Return [X, Y] of the center of cell containing provided text 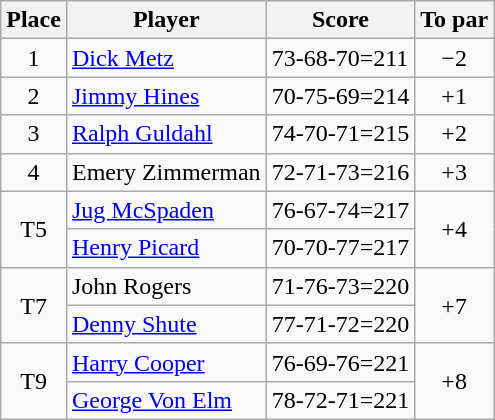
78-72-71=221 [340, 400]
Jug McSpaden [166, 210]
+3 [454, 172]
70-70-77=217 [340, 248]
To par [454, 20]
72-71-73=216 [340, 172]
73-68-70=211 [340, 58]
Player [166, 20]
Jimmy Hines [166, 96]
74-70-71=215 [340, 134]
76-67-74=217 [340, 210]
Ralph Guldahl [166, 134]
−2 [454, 58]
+8 [454, 381]
77-71-72=220 [340, 324]
George Von Elm [166, 400]
Dick Metz [166, 58]
+4 [454, 229]
Score [340, 20]
4 [34, 172]
T7 [34, 305]
70-75-69=214 [340, 96]
Place [34, 20]
Henry Picard [166, 248]
Emery Zimmerman [166, 172]
John Rogers [166, 286]
3 [34, 134]
Harry Cooper [166, 362]
Denny Shute [166, 324]
2 [34, 96]
71-76-73=220 [340, 286]
+1 [454, 96]
+2 [454, 134]
T9 [34, 381]
76-69-76=221 [340, 362]
T5 [34, 229]
1 [34, 58]
+7 [454, 305]
